Find where the given text appears and provide that cell's center as [X, Y] coordinate. 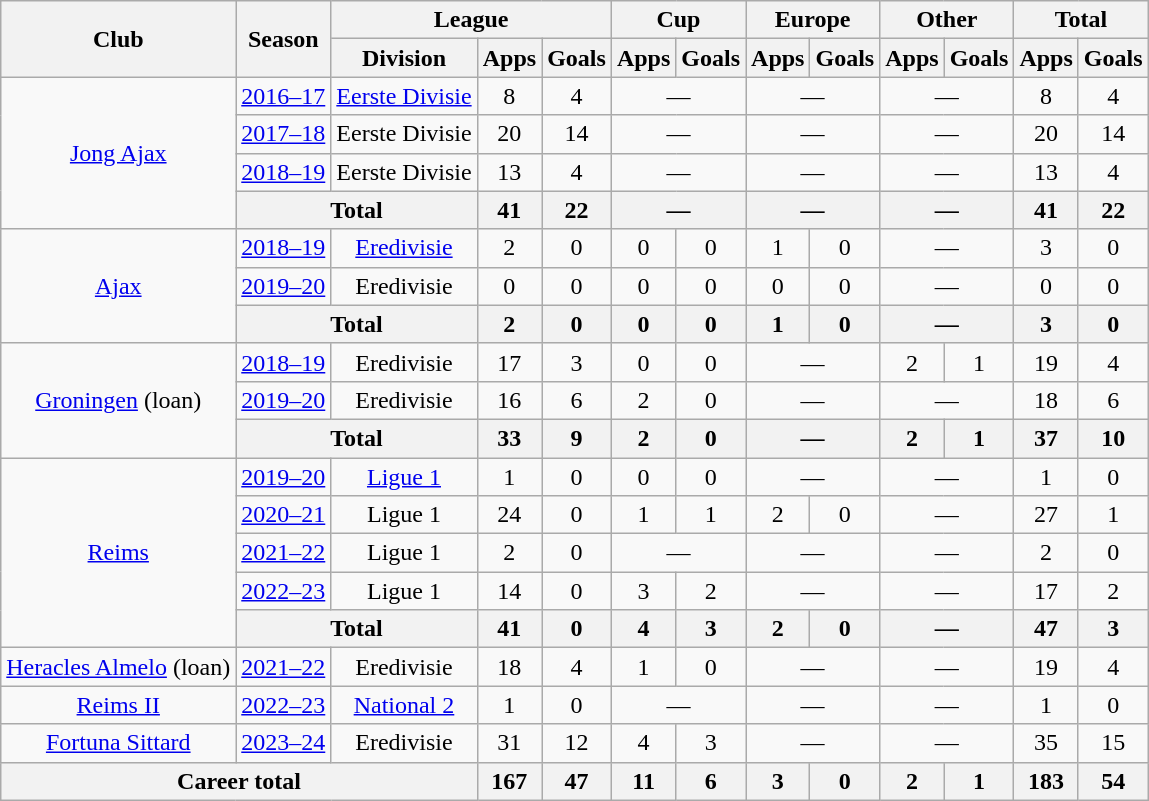
Ajax [118, 286]
37 [1046, 438]
Club [118, 39]
Groningen (loan) [118, 400]
54 [1113, 781]
Career total [239, 781]
24 [509, 515]
National 2 [404, 705]
Season [284, 39]
183 [1046, 781]
10 [1113, 438]
Cup [678, 20]
2020–21 [284, 515]
Reims [118, 553]
2017–18 [284, 134]
Other [947, 20]
League [472, 20]
35 [1046, 743]
2023–24 [284, 743]
11 [643, 781]
Heracles Almelo (loan) [118, 667]
12 [577, 743]
Europe [813, 20]
27 [1046, 515]
31 [509, 743]
Reims II [118, 705]
9 [577, 438]
Division [404, 58]
2016–17 [284, 96]
167 [509, 781]
Jong Ajax [118, 153]
Fortuna Sittard [118, 743]
33 [509, 438]
16 [509, 400]
15 [1113, 743]
